Pinpoint the cell where the given text exists, returning its [x, y] midpoint coordinate. 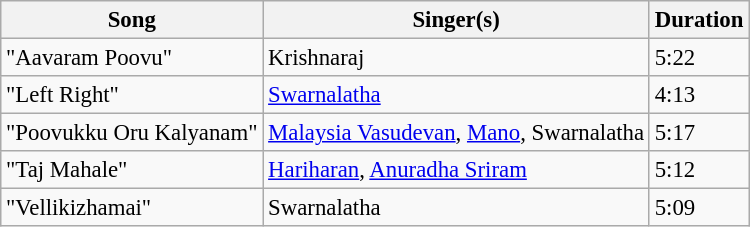
Krishnaraj [456, 58]
5:17 [698, 133]
Duration [698, 20]
5:12 [698, 170]
5:09 [698, 208]
Malaysia Vasudevan, Mano, Swarnalatha [456, 133]
Singer(s) [456, 20]
Hariharan, Anuradha Sriram [456, 170]
"Vellikizhamai" [132, 208]
5:22 [698, 58]
"Left Right" [132, 95]
4:13 [698, 95]
"Taj Mahale" [132, 170]
"Poovukku Oru Kalyanam" [132, 133]
Song [132, 20]
"Aavaram Poovu" [132, 58]
